For the text-containing cell, return its midpoint in [x, y] coordinate format. 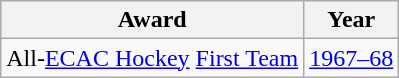
All-ECAC Hockey First Team [152, 58]
Year [352, 20]
Award [152, 20]
1967–68 [352, 58]
